Return the [x, y] coordinate for the center point of the cell that contains the specified text.  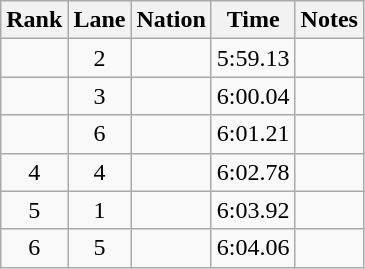
Time [253, 20]
6:02.78 [253, 172]
1 [100, 210]
Nation [171, 20]
Rank [34, 20]
5:59.13 [253, 58]
Lane [100, 20]
6:00.04 [253, 96]
6:04.06 [253, 248]
Notes [329, 20]
3 [100, 96]
6:03.92 [253, 210]
2 [100, 58]
6:01.21 [253, 134]
